From the cell containing the given text, extract its center point as [x, y] coordinate. 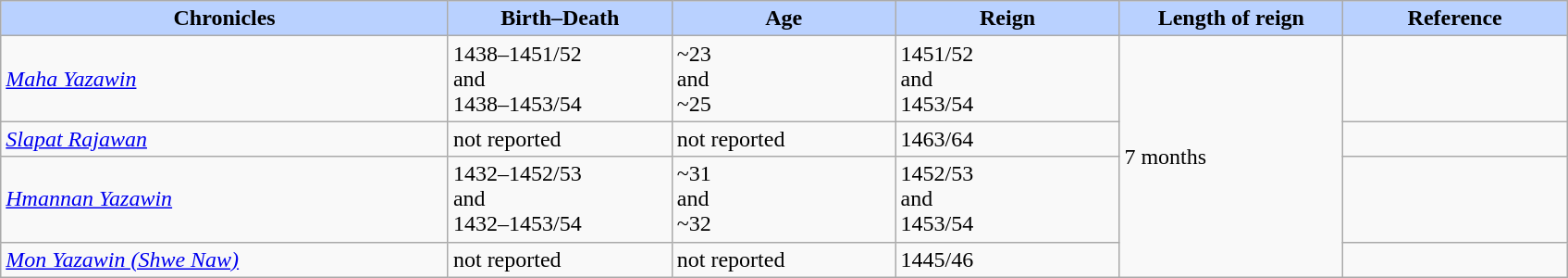
Reference [1455, 19]
Age [784, 19]
Birth–Death [560, 19]
1432–1452/53 and 1432–1453/54 [560, 199]
Slapat Rajawan [225, 139]
Reign [1007, 19]
1445/46 [1007, 259]
Length of reign [1231, 19]
~23 and ~25 [784, 79]
1463/64 [1007, 139]
~31 and ~32 [784, 199]
1451/52 and 1453/54 [1007, 79]
1438–1451/52 and 1438–1453/54 [560, 79]
Hmannan Yazawin [225, 199]
Mon Yazawin (Shwe Naw) [225, 259]
1452/53 and 1453/54 [1007, 199]
7 months [1231, 157]
Chronicles [225, 19]
Maha Yazawin [225, 79]
